Output the [x, y] coordinate of the center of the cell containing the given text.  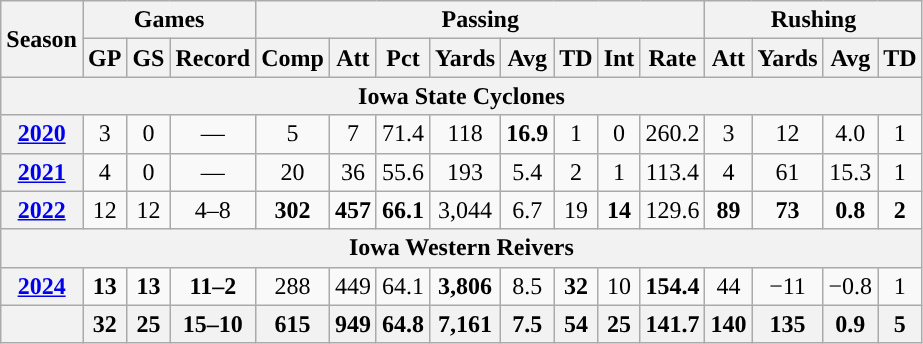
6.7 [528, 210]
3,044 [466, 210]
89 [728, 210]
64.8 [402, 324]
−0.8 [850, 286]
260.2 [672, 134]
4–8 [213, 210]
3,806 [466, 286]
288 [293, 286]
Record [213, 58]
193 [466, 172]
7.5 [528, 324]
135 [788, 324]
949 [352, 324]
2024 [42, 286]
8.5 [528, 286]
113.4 [672, 172]
449 [352, 286]
19 [576, 210]
10 [619, 286]
Pct [402, 58]
Passing [480, 20]
11–2 [213, 286]
GP [104, 58]
Season [42, 39]
118 [466, 134]
7,161 [466, 324]
2022 [42, 210]
15.3 [850, 172]
7 [352, 134]
Iowa Western Reivers [462, 248]
2021 [42, 172]
61 [788, 172]
36 [352, 172]
Iowa State Cyclones [462, 96]
4.0 [850, 134]
Rate [672, 58]
5.4 [528, 172]
66.1 [402, 210]
15–10 [213, 324]
20 [293, 172]
129.6 [672, 210]
457 [352, 210]
Comp [293, 58]
Int [619, 58]
55.6 [402, 172]
0.8 [850, 210]
64.1 [402, 286]
154.4 [672, 286]
73 [788, 210]
Rushing [814, 20]
44 [728, 286]
0.9 [850, 324]
14 [619, 210]
2020 [42, 134]
GS [148, 58]
−11 [788, 286]
140 [728, 324]
141.7 [672, 324]
302 [293, 210]
Games [168, 20]
71.4 [402, 134]
615 [293, 324]
54 [576, 324]
16.9 [528, 134]
